From the cell containing the given text, extract its center point as (x, y) coordinate. 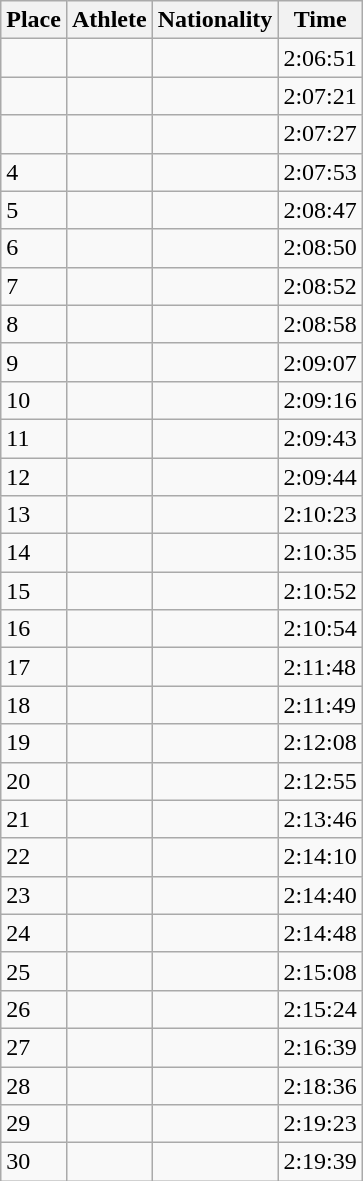
6 (34, 248)
22 (34, 857)
13 (34, 515)
14 (34, 553)
2:11:48 (320, 667)
Time (320, 20)
2:19:39 (320, 1162)
23 (34, 895)
25 (34, 971)
26 (34, 1009)
2:07:21 (320, 96)
11 (34, 438)
2:09:07 (320, 362)
2:13:46 (320, 819)
Place (34, 20)
Athlete (109, 20)
5 (34, 210)
2:18:36 (320, 1085)
2:07:27 (320, 134)
2:06:51 (320, 58)
24 (34, 933)
2:12:08 (320, 743)
15 (34, 591)
16 (34, 629)
10 (34, 400)
28 (34, 1085)
2:15:08 (320, 971)
2:10:23 (320, 515)
2:16:39 (320, 1047)
2:14:40 (320, 895)
21 (34, 819)
2:09:44 (320, 477)
2:15:24 (320, 1009)
18 (34, 705)
2:08:50 (320, 248)
9 (34, 362)
19 (34, 743)
2:09:43 (320, 438)
2:14:48 (320, 933)
30 (34, 1162)
8 (34, 324)
Nationality (215, 20)
17 (34, 667)
2:09:16 (320, 400)
2:08:52 (320, 286)
2:14:10 (320, 857)
7 (34, 286)
2:08:47 (320, 210)
20 (34, 781)
29 (34, 1124)
2:10:54 (320, 629)
2:11:49 (320, 705)
27 (34, 1047)
12 (34, 477)
2:19:23 (320, 1124)
2:10:52 (320, 591)
2:10:35 (320, 553)
2:12:55 (320, 781)
2:08:58 (320, 324)
4 (34, 172)
2:07:53 (320, 172)
